From the cell containing the given text, extract its center point as [x, y] coordinate. 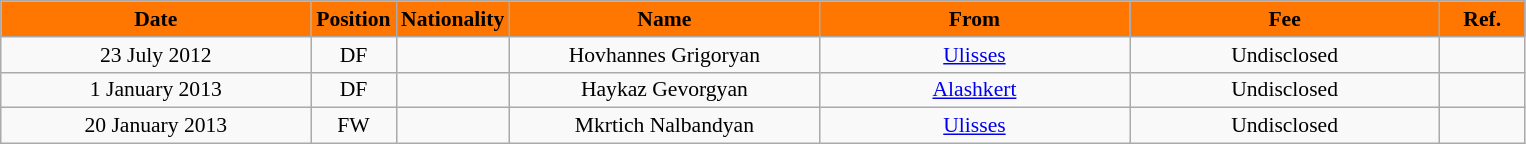
Fee [1285, 19]
20 January 2013 [156, 126]
Hovhannes Grigoryan [664, 55]
Date [156, 19]
Ref. [1482, 19]
Nationality [452, 19]
From [974, 19]
Name [664, 19]
FW [354, 126]
Position [354, 19]
Alashkert [974, 90]
Mkrtich Nalbandyan [664, 126]
23 July 2012 [156, 55]
Haykaz Gevorgyan [664, 90]
1 January 2013 [156, 90]
